Locate the cell with the specified text and output its [X, Y] center coordinate. 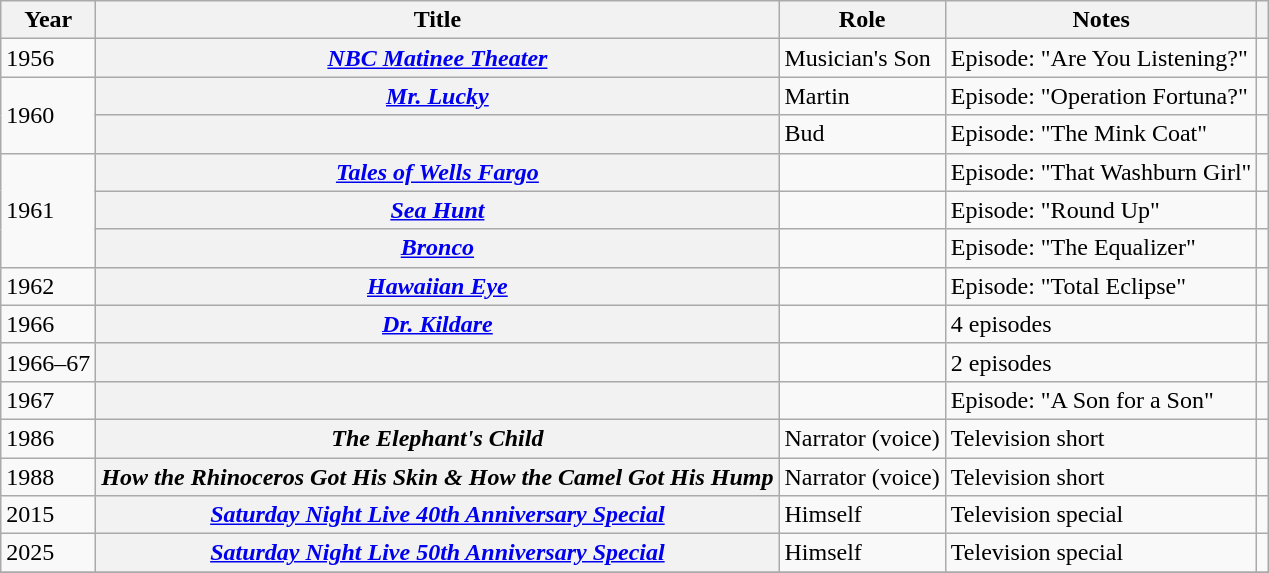
1962 [48, 286]
Saturday Night Live 40th Anniversary Special [438, 515]
Episode: "A Son for a Son" [1101, 400]
Musician's Son [862, 58]
4 episodes [1101, 324]
1960 [48, 115]
Episode: "Are You Listening?" [1101, 58]
1988 [48, 477]
Martin [862, 96]
Episode: "Total Eclipse" [1101, 286]
2025 [48, 553]
Episode: "That Washburn Girl" [1101, 172]
2 episodes [1101, 362]
Episode: "Round Up" [1101, 210]
Sea Hunt [438, 210]
Episode: "The Mink Coat" [1101, 134]
Bud [862, 134]
Episode: "The Equalizer" [1101, 248]
Dr. Kildare [438, 324]
1966 [48, 324]
Year [48, 20]
How the Rhinoceros Got His Skin & How the Camel Got His Hump [438, 477]
Notes [1101, 20]
NBC Matinee Theater [438, 58]
Mr. Lucky [438, 96]
The Elephant's Child [438, 438]
1986 [48, 438]
2015 [48, 515]
Role [862, 20]
Hawaiian Eye [438, 286]
Saturday Night Live 50th Anniversary Special [438, 553]
Bronco [438, 248]
1956 [48, 58]
Title [438, 20]
1967 [48, 400]
1961 [48, 210]
Episode: "Operation Fortuna?" [1101, 96]
1966–67 [48, 362]
Tales of Wells Fargo [438, 172]
